Find where the given text appears and provide that cell's center as (x, y) coordinate. 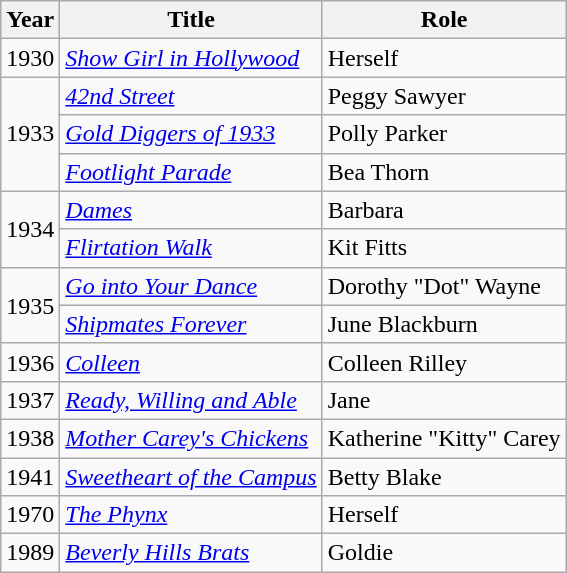
Footlight Parade (191, 172)
Polly Parker (444, 134)
Mother Carey's Chickens (191, 438)
1941 (30, 477)
Shipmates Forever (191, 324)
Dorothy "Dot" Wayne (444, 286)
The Phynx (191, 515)
Colleen Rilley (444, 362)
Goldie (444, 553)
Jane (444, 400)
1938 (30, 438)
1934 (30, 229)
Barbara (444, 210)
Katherine "Kitty" Carey (444, 438)
Sweetheart of the Campus (191, 477)
42nd Street (191, 96)
Beverly Hills Brats (191, 553)
Flirtation Walk (191, 248)
Betty Blake (444, 477)
Role (444, 20)
June Blackburn (444, 324)
Bea Thorn (444, 172)
1933 (30, 134)
Year (30, 20)
Gold Diggers of 1933 (191, 134)
1937 (30, 400)
Title (191, 20)
Colleen (191, 362)
Show Girl in Hollywood (191, 58)
Ready, Willing and Able (191, 400)
Peggy Sawyer (444, 96)
1989 (30, 553)
1970 (30, 515)
Kit Fitts (444, 248)
1935 (30, 305)
Dames (191, 210)
Go into Your Dance (191, 286)
1936 (30, 362)
1930 (30, 58)
